Find where the given text appears and provide that cell's center as [x, y] coordinate. 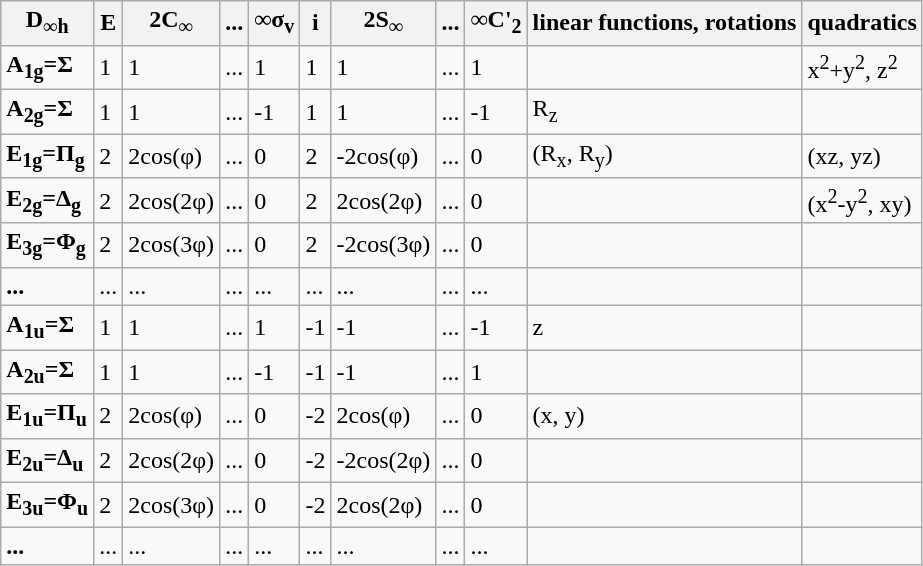
-2cos(2φ) [384, 460]
A2g=Σ [48, 112]
Rz [664, 112]
E [108, 23]
2C∞ [172, 23]
2S∞ [384, 23]
i [316, 23]
(x2-y2, xy) [862, 200]
D∞h [48, 23]
(xz, yz) [862, 156]
x2+y2, z2 [862, 68]
E2g=Δg [48, 200]
-2cos(3φ) [384, 245]
A1g=Σ [48, 68]
E1g=Πg [48, 156]
(Rx, Ry) [664, 156]
A2u=Σ [48, 372]
E3g=Φg [48, 245]
∞C'2 [496, 23]
linear functions, rotations [664, 23]
-2cos(φ) [384, 156]
(x, y) [664, 416]
E2u=Δu [48, 460]
E3u=Φu [48, 505]
∞σv [274, 23]
E1u=Πu [48, 416]
z [664, 327]
A1u=Σ [48, 327]
quadratics [862, 23]
